Capture the cell that displays the provided text and extract its (X, Y) central coordinate. 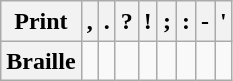
! (148, 21)
; (166, 21)
? (126, 21)
Braille (41, 61)
Print (41, 21)
, (90, 21)
' (224, 21)
. (106, 21)
: (186, 21)
- (204, 21)
